Determine the [x, y] coordinate at the center of the cell enclosing the given text.  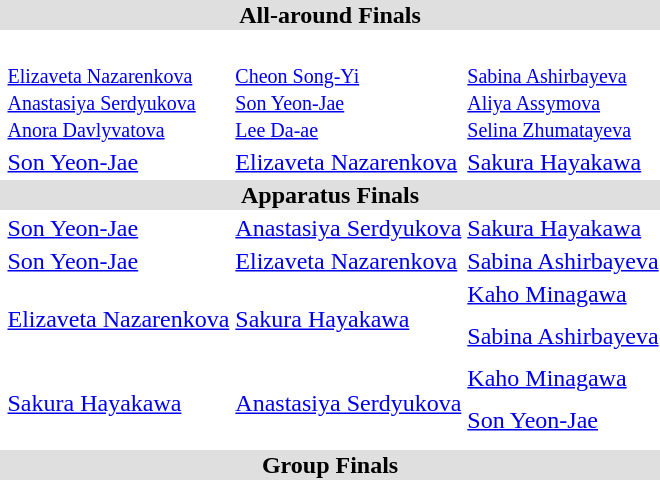
Apparatus Finals [330, 195]
Elizaveta NazarenkovaAnastasiya SerdyukovaAnora Davlyvatova [118, 88]
All-around Finals [330, 15]
Sabina AshirbayevaAliya AssymovaSelina Zhumatayeva [563, 88]
Group Finals [330, 465]
Cheon Song-YiSon Yeon-JaeLee Da-ae [348, 88]
